Determine the (X, Y) coordinate at the center of the cell enclosing the given text.  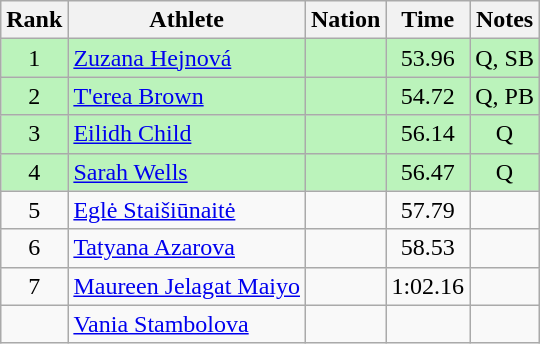
Eglė Staišiūnaitė (187, 210)
Eilidh Child (187, 134)
Zuzana Hejnová (187, 58)
2 (34, 96)
6 (34, 248)
Maureen Jelagat Maiyo (187, 286)
56.47 (428, 172)
54.72 (428, 96)
Rank (34, 20)
Q, PB (505, 96)
Vania Stambolova (187, 324)
53.96 (428, 58)
Athlete (187, 20)
Sarah Wells (187, 172)
3 (34, 134)
Q, SB (505, 58)
Notes (505, 20)
4 (34, 172)
57.79 (428, 210)
1 (34, 58)
56.14 (428, 134)
T'erea Brown (187, 96)
5 (34, 210)
58.53 (428, 248)
Time (428, 20)
Nation (346, 20)
1:02.16 (428, 286)
Tatyana Azarova (187, 248)
7 (34, 286)
